For the text-containing cell, return its midpoint in [X, Y] coordinate format. 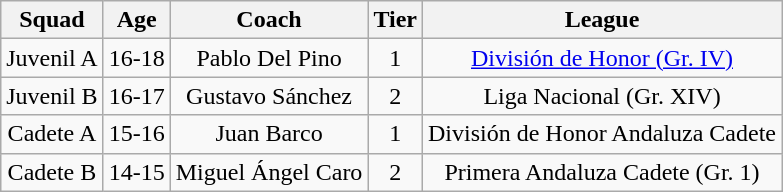
Liga Nacional (Gr. XIV) [602, 96]
Age [136, 20]
16-17 [136, 96]
Juan Barco [269, 134]
División de Honor (Gr. IV) [602, 58]
Squad [52, 20]
Juvenil B [52, 96]
Cadete B [52, 172]
14-15 [136, 172]
Pablo Del Pino [269, 58]
Coach [269, 20]
Juvenil A [52, 58]
League [602, 20]
15-16 [136, 134]
Primera Andaluza Cadete (Gr. 1) [602, 172]
Gustavo Sánchez [269, 96]
16-18 [136, 58]
División de Honor Andaluza Cadete [602, 134]
Tier [396, 20]
Cadete A [52, 134]
Miguel Ángel Caro [269, 172]
